Pinpoint the cell where the given text exists, returning its [x, y] midpoint coordinate. 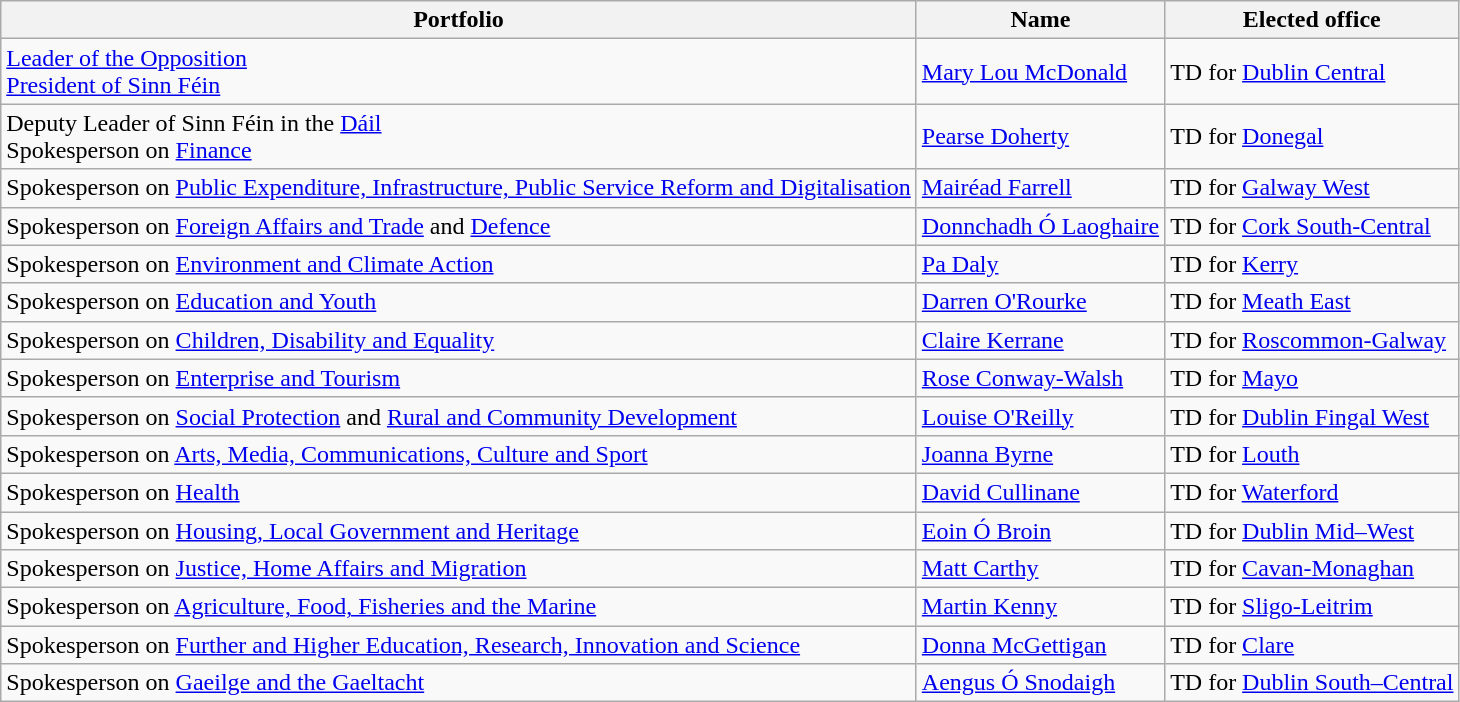
Spokesperson on Foreign Affairs and Trade and Defence [459, 226]
Joanna Byrne [1040, 454]
Spokesperson on Social Protection and Rural and Community Development [459, 416]
Spokesperson on Enterprise and Tourism [459, 378]
Deputy Leader of Sinn Féin in the DáilSpokesperson on Finance [459, 136]
TD for Donegal [1312, 136]
Spokesperson on Education and Youth [459, 302]
Martin Kenny [1040, 607]
TD for Clare [1312, 645]
Spokesperson on Agriculture, Food, Fisheries and the Marine [459, 607]
Mary Lou McDonald [1040, 72]
TD for Sligo-Leitrim [1312, 607]
TD for Dublin South–Central [1312, 683]
Donnchadh Ó Laoghaire [1040, 226]
TD for Waterford [1312, 492]
Spokesperson on Children, Disability and Equality [459, 340]
Claire Kerrane [1040, 340]
Eoin Ó Broin [1040, 531]
Spokesperson on Housing, Local Government and Heritage [459, 531]
Aengus Ó Snodaigh [1040, 683]
TD for Meath East [1312, 302]
Name [1040, 20]
Spokesperson on Public Expenditure, Infrastructure, Public Service Reform and Digitalisation [459, 188]
Mairéad Farrell [1040, 188]
Spokesperson on Environment and Climate Action [459, 264]
Spokesperson on Justice, Home Affairs and Migration [459, 569]
Matt Carthy [1040, 569]
Pa Daly [1040, 264]
Elected office [1312, 20]
Darren O'Rourke [1040, 302]
Spokesperson on Further and Higher Education, Research, Innovation and Science [459, 645]
Spokesperson on Arts, Media, Communications, Culture and Sport [459, 454]
TD for Dublin Central [1312, 72]
Rose Conway-Walsh [1040, 378]
Leader of the OppositionPresident of Sinn Féin [459, 72]
Pearse Doherty [1040, 136]
TD for Roscommon-Galway [1312, 340]
Spokesperson on Health [459, 492]
TD for Dublin Mid–West [1312, 531]
TD for Galway West [1312, 188]
TD for Kerry [1312, 264]
Portfolio [459, 20]
TD for Cork South-Central [1312, 226]
Spokesperson on Gaeilge and the Gaeltacht [459, 683]
Donna McGettigan [1040, 645]
Louise O'Reilly [1040, 416]
TD for Dublin Fingal West [1312, 416]
TD for Cavan-Monaghan [1312, 569]
TD for Louth [1312, 454]
David Cullinane [1040, 492]
TD for Mayo [1312, 378]
